Locate the cell with the specified text and output its [x, y] center coordinate. 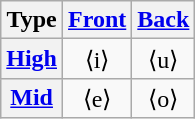
Mid [32, 98]
⟨i⟩ [98, 59]
⟨o⟩ [164, 98]
High [32, 59]
Type [32, 20]
⟨e⟩ [98, 98]
Front [98, 20]
Back [164, 20]
⟨u⟩ [164, 59]
